Provide the [x, y] coordinate of the cell's center where the given text is located.  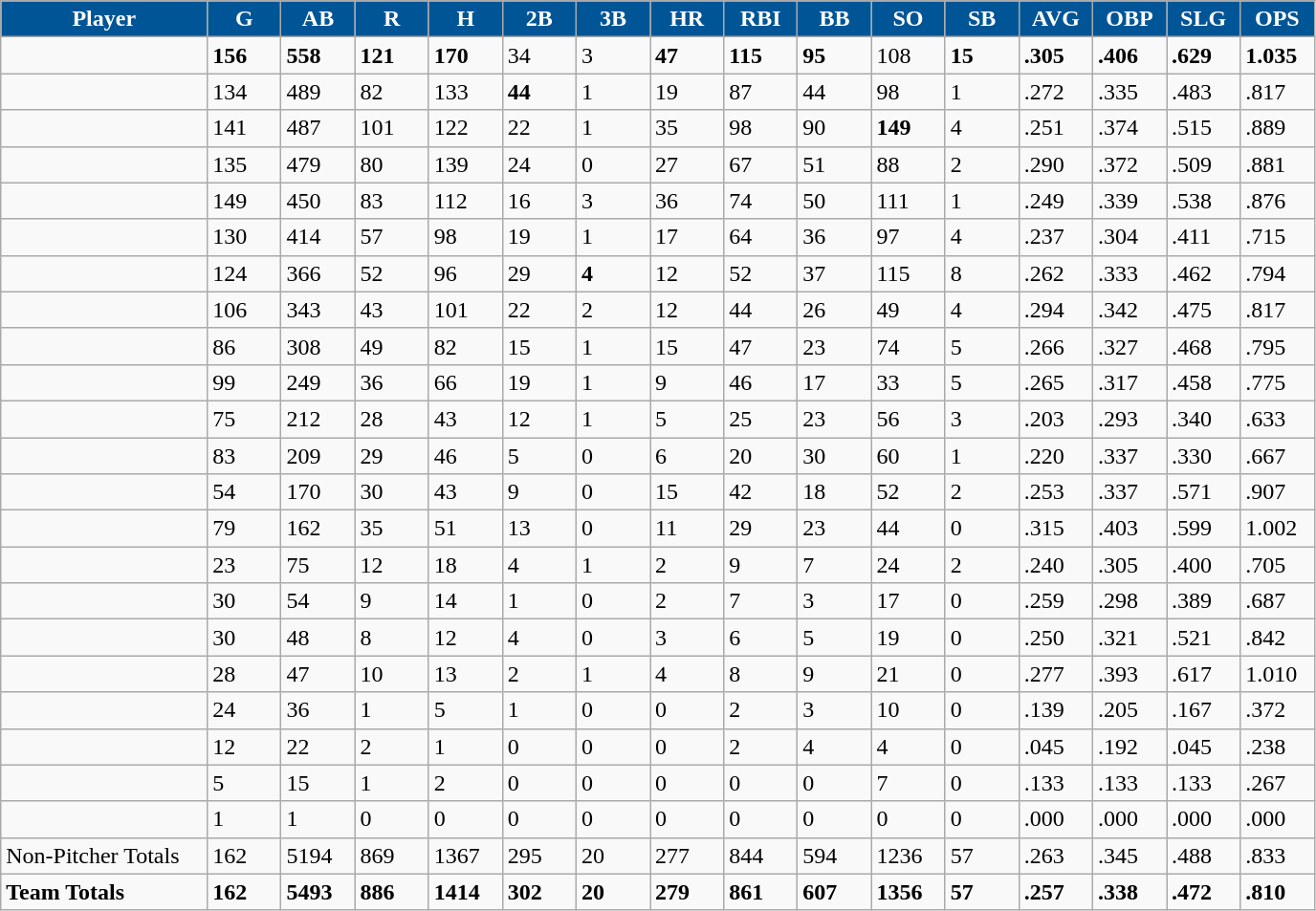
88 [909, 164]
.889 [1278, 128]
.237 [1056, 237]
.304 [1129, 237]
.715 [1278, 237]
489 [318, 92]
34 [539, 55]
.488 [1203, 856]
.538 [1203, 201]
279 [687, 892]
366 [318, 273]
99 [245, 382]
.907 [1278, 492]
.298 [1129, 601]
.468 [1203, 346]
37 [834, 273]
249 [318, 382]
.249 [1056, 201]
2B [539, 19]
.515 [1203, 128]
.272 [1056, 92]
111 [909, 201]
.250 [1056, 638]
60 [909, 456]
.509 [1203, 164]
79 [245, 529]
.342 [1129, 310]
.475 [1203, 310]
67 [761, 164]
.277 [1056, 674]
212 [318, 419]
.317 [1129, 382]
.403 [1129, 529]
1.010 [1278, 674]
106 [245, 310]
869 [392, 856]
133 [465, 92]
558 [318, 55]
130 [245, 237]
.881 [1278, 164]
.338 [1129, 892]
.629 [1203, 55]
134 [245, 92]
.483 [1203, 92]
50 [834, 201]
487 [318, 128]
.321 [1129, 638]
SO [909, 19]
.571 [1203, 492]
141 [245, 128]
.330 [1203, 456]
3B [612, 19]
.339 [1129, 201]
450 [318, 201]
.253 [1056, 492]
.294 [1056, 310]
209 [318, 456]
5493 [318, 892]
.472 [1203, 892]
.267 [1278, 783]
.842 [1278, 638]
1.002 [1278, 529]
48 [318, 638]
.266 [1056, 346]
95 [834, 55]
886 [392, 892]
.521 [1203, 638]
.240 [1056, 565]
.393 [1129, 674]
5194 [318, 856]
.374 [1129, 128]
16 [539, 201]
56 [909, 419]
.262 [1056, 273]
414 [318, 237]
64 [761, 237]
.203 [1056, 419]
.411 [1203, 237]
33 [909, 382]
66 [465, 382]
96 [465, 273]
.458 [1203, 382]
.340 [1203, 419]
.205 [1129, 710]
SB [981, 19]
343 [318, 310]
Non-Pitcher Totals [104, 856]
607 [834, 892]
97 [909, 237]
.833 [1278, 856]
.139 [1056, 710]
295 [539, 856]
.633 [1278, 419]
.400 [1203, 565]
.810 [1278, 892]
.599 [1203, 529]
H [465, 19]
1.035 [1278, 55]
.265 [1056, 382]
.192 [1129, 747]
1367 [465, 856]
80 [392, 164]
.876 [1278, 201]
.462 [1203, 273]
.389 [1203, 601]
.406 [1129, 55]
.257 [1056, 892]
112 [465, 201]
.617 [1203, 674]
1356 [909, 892]
.335 [1129, 92]
R [392, 19]
156 [245, 55]
42 [761, 492]
Team Totals [104, 892]
135 [245, 164]
277 [687, 856]
479 [318, 164]
844 [761, 856]
1414 [465, 892]
.259 [1056, 601]
.251 [1056, 128]
87 [761, 92]
G [245, 19]
AVG [1056, 19]
.293 [1129, 419]
11 [687, 529]
.794 [1278, 273]
.315 [1056, 529]
14 [465, 601]
302 [539, 892]
26 [834, 310]
25 [761, 419]
.220 [1056, 456]
.667 [1278, 456]
90 [834, 128]
86 [245, 346]
.167 [1203, 710]
121 [392, 55]
.290 [1056, 164]
OBP [1129, 19]
27 [687, 164]
861 [761, 892]
21 [909, 674]
AB [318, 19]
.327 [1129, 346]
.775 [1278, 382]
.705 [1278, 565]
BB [834, 19]
124 [245, 273]
108 [909, 55]
.795 [1278, 346]
.333 [1129, 273]
RBI [761, 19]
.345 [1129, 856]
.263 [1056, 856]
.687 [1278, 601]
594 [834, 856]
1236 [909, 856]
SLG [1203, 19]
308 [318, 346]
139 [465, 164]
Player [104, 19]
.238 [1278, 747]
122 [465, 128]
HR [687, 19]
OPS [1278, 19]
